Search for the cell housing the specified text and yield its [X, Y] center coordinate. 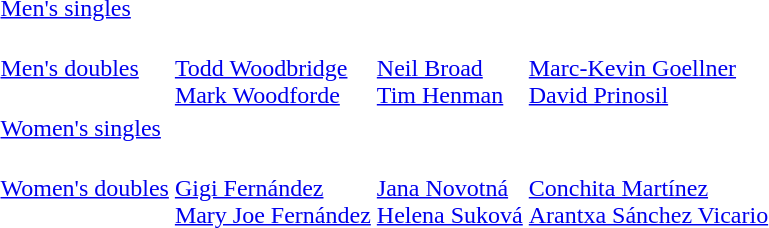
Marc-Kevin GoellnerDavid Prinosil [648, 68]
Todd WoodbridgeMark Woodforde [272, 68]
Neil BroadTim Henman [450, 68]
